Output the (x, y) coordinate of the center of the cell containing the given text.  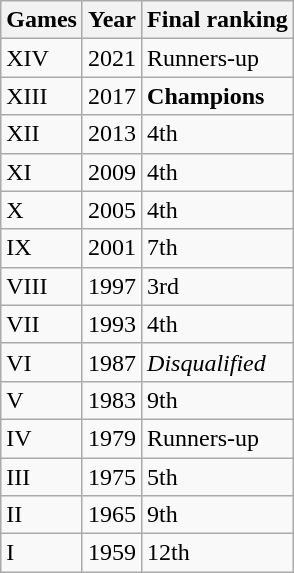
Final ranking (218, 20)
2013 (112, 134)
2005 (112, 210)
1993 (112, 324)
2001 (112, 248)
Champions (218, 96)
Games (42, 20)
2009 (112, 172)
3rd (218, 286)
12th (218, 553)
1979 (112, 438)
VIII (42, 286)
XIV (42, 58)
V (42, 400)
1965 (112, 515)
X (42, 210)
7th (218, 248)
2017 (112, 96)
VI (42, 362)
1959 (112, 553)
III (42, 477)
VII (42, 324)
IV (42, 438)
1997 (112, 286)
1987 (112, 362)
Year (112, 20)
I (42, 553)
XIII (42, 96)
IX (42, 248)
XII (42, 134)
1975 (112, 477)
Disqualified (218, 362)
2021 (112, 58)
5th (218, 477)
II (42, 515)
1983 (112, 400)
XI (42, 172)
